For the text-containing cell, return its midpoint in (X, Y) coordinate format. 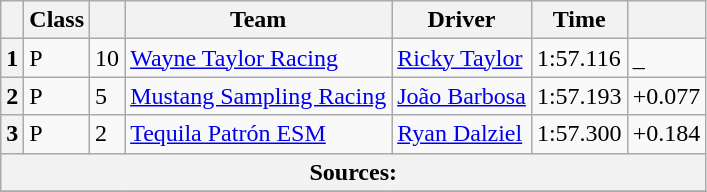
Wayne Taylor Racing (258, 58)
_ (666, 58)
Time (579, 20)
3 (12, 134)
Driver (462, 20)
Ryan Dalziel (462, 134)
Sources: (354, 172)
Tequila Patrón ESM (258, 134)
João Barbosa (462, 96)
1:57.193 (579, 96)
10 (108, 58)
+0.184 (666, 134)
1:57.116 (579, 58)
1:57.300 (579, 134)
5 (108, 96)
Class (57, 20)
Ricky Taylor (462, 58)
Mustang Sampling Racing (258, 96)
1 (12, 58)
+0.077 (666, 96)
Team (258, 20)
